Determine the [X, Y] coordinate at the center of the cell enclosing the given text.  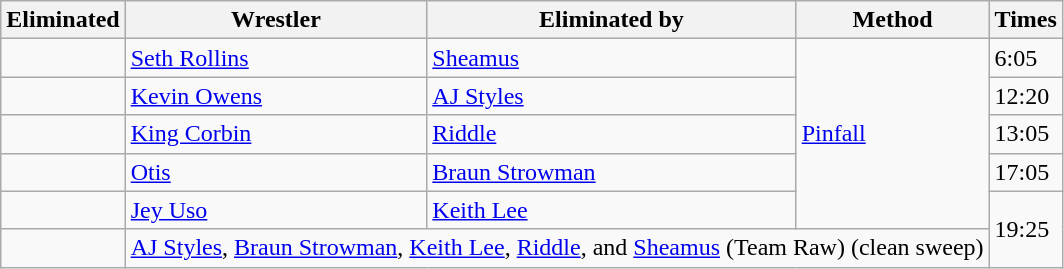
King Corbin [276, 134]
Sheamus [612, 58]
Pinfall [892, 134]
AJ Styles [612, 96]
Eliminated [63, 20]
17:05 [1026, 172]
Keith Lee [612, 210]
Jey Uso [276, 210]
Method [892, 20]
Kevin Owens [276, 96]
Times [1026, 20]
13:05 [1026, 134]
6:05 [1026, 58]
AJ Styles, Braun Strowman, Keith Lee, Riddle, and Sheamus (Team Raw) (clean sweep) [557, 248]
Riddle [612, 134]
Braun Strowman [612, 172]
Otis [276, 172]
Eliminated by [612, 20]
12:20 [1026, 96]
Wrestler [276, 20]
19:25 [1026, 229]
Seth Rollins [276, 58]
